Return the [X, Y] coordinate for the center point of the cell that contains the specified text.  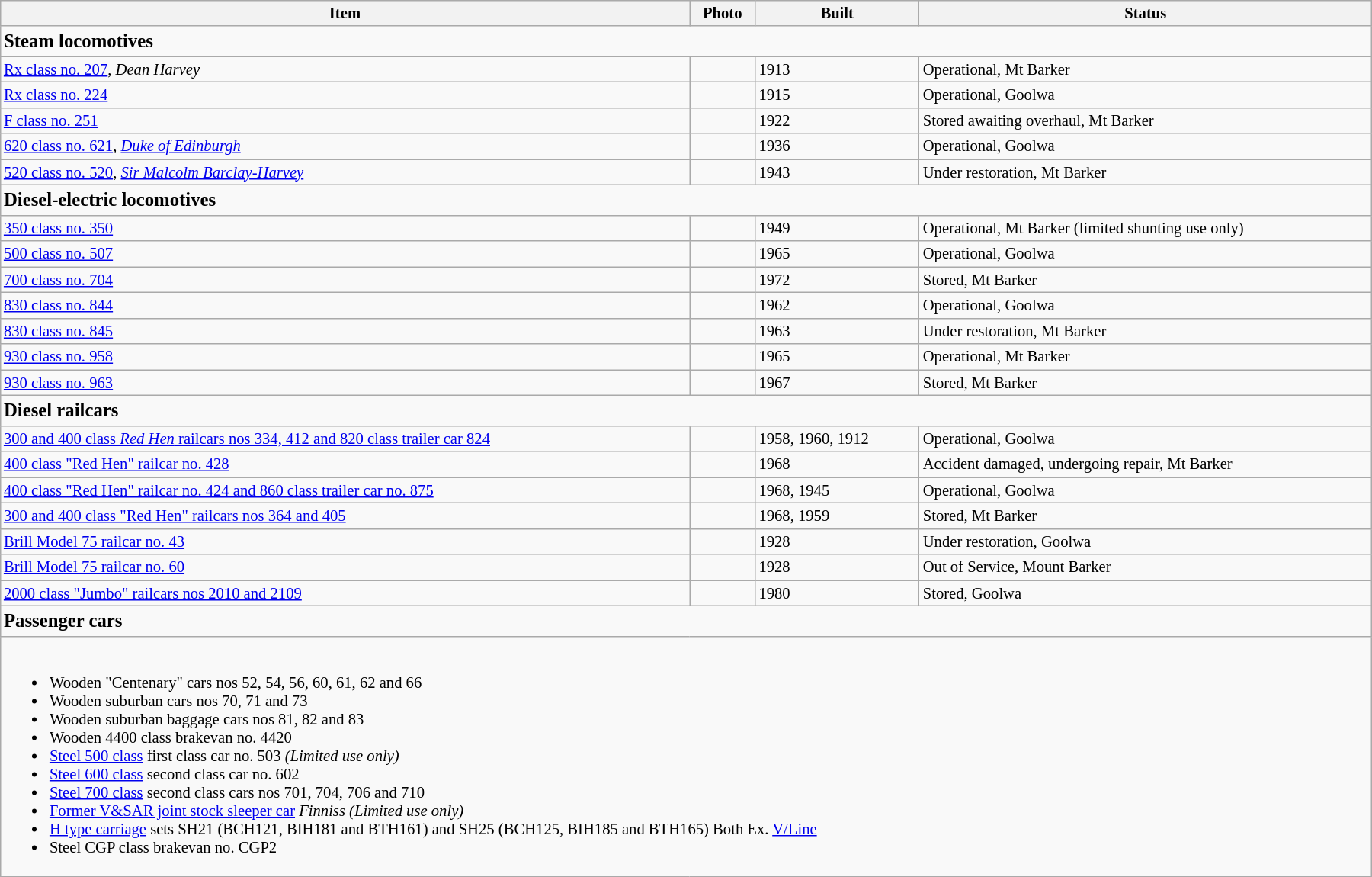
1936 [837, 146]
1913 [837, 69]
1968, 1959 [837, 516]
700 class no. 704 [345, 280]
1968 [837, 464]
Steam locomotives [686, 41]
1963 [837, 331]
620 class no. 621, Duke of Edinburgh [345, 146]
500 class no. 507 [345, 254]
300 and 400 class Red Hen railcars nos 334, 412 and 820 class trailer car 824 [345, 438]
Accident damaged, undergoing repair, Mt Barker [1146, 464]
Under restoration, Goolwa [1146, 541]
1915 [837, 95]
Stored awaiting overhaul, Mt Barker [1146, 120]
Rx class no. 207, Dean Harvey [345, 69]
930 class no. 958 [345, 357]
1958, 1960, 1912 [837, 438]
1967 [837, 383]
Brill Model 75 railcar no. 60 [345, 567]
1922 [837, 120]
Out of Service, Mount Barker [1146, 567]
1980 [837, 593]
1972 [837, 280]
Status [1146, 13]
520 class no. 520, Sir Malcolm Barclay-Harvey [345, 172]
Stored, Goolwa [1146, 593]
Item [345, 13]
400 class "Red Hen" railcar no. 424 and 860 class trailer car no. 875 [345, 490]
Diesel railcars [686, 411]
F class no. 251 [345, 120]
1943 [837, 172]
Brill Model 75 railcar no. 43 [345, 541]
400 class "Red Hen" railcar no. 428 [345, 464]
Photo [723, 13]
350 class no. 350 [345, 228]
1962 [837, 306]
Rx class no. 224 [345, 95]
2000 class "Jumbo" railcars nos 2010 and 2109 [345, 593]
1949 [837, 228]
830 class no. 845 [345, 331]
300 and 400 class "Red Hen" railcars nos 364 and 405 [345, 516]
Passenger cars [686, 622]
Diesel-electric locomotives [686, 201]
Operational, Mt Barker (limited shunting use only) [1146, 228]
830 class no. 844 [345, 306]
930 class no. 963 [345, 383]
Built [837, 13]
1968, 1945 [837, 490]
